Extract the [x, y] coordinate from the center of the cell holding the provided text.  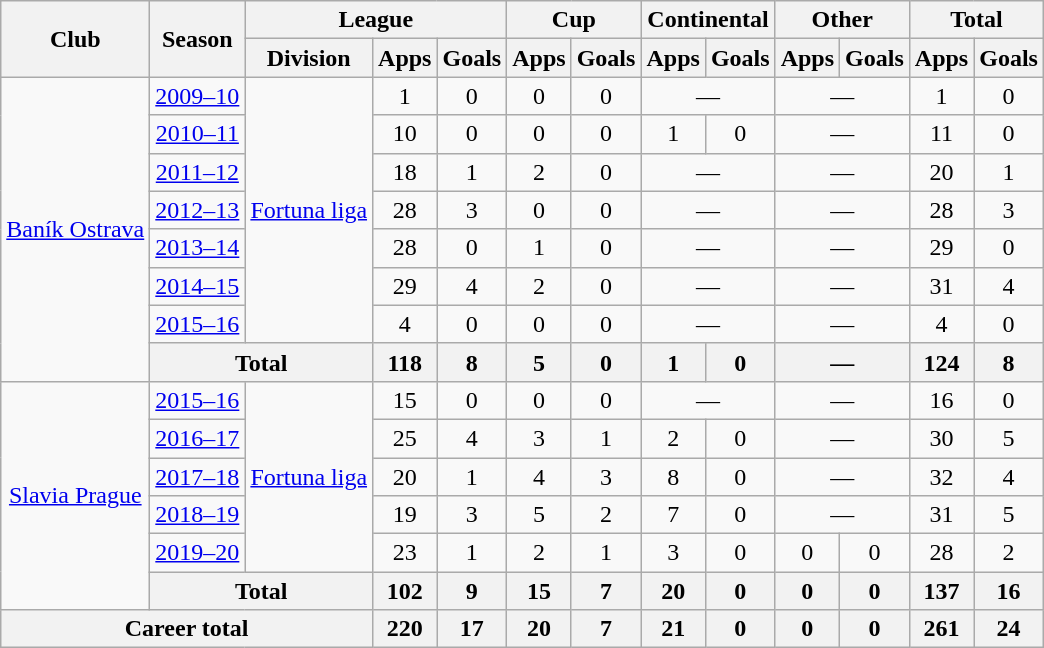
Slavia Prague [76, 495]
Division [309, 58]
Other [842, 20]
18 [405, 172]
19 [405, 515]
2016–17 [198, 438]
21 [673, 629]
2012–13 [198, 210]
Continental [708, 20]
124 [941, 362]
32 [941, 477]
220 [405, 629]
2013–14 [198, 248]
2011–12 [198, 172]
2018–19 [198, 515]
25 [405, 438]
Season [198, 39]
17 [472, 629]
23 [405, 553]
102 [405, 591]
League [376, 20]
Career total [187, 629]
137 [941, 591]
11 [941, 134]
2014–15 [198, 286]
Club [76, 39]
2010–11 [198, 134]
2019–20 [198, 553]
Cup [574, 20]
118 [405, 362]
2017–18 [198, 477]
Baník Ostrava [76, 229]
9 [472, 591]
30 [941, 438]
2009–10 [198, 96]
10 [405, 134]
24 [1009, 629]
261 [941, 629]
